Extract the (x, y) coordinate from the center of the cell holding the provided text.  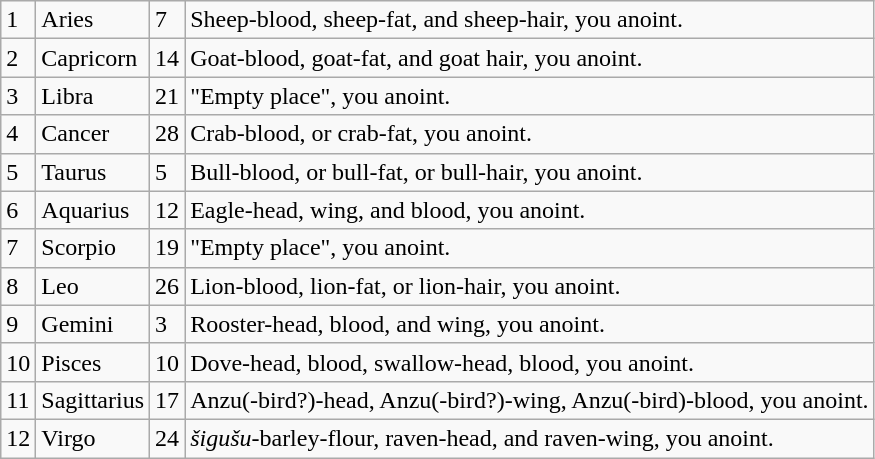
šigušu-barley-flour, raven-head, and raven-wing, you anoint. (530, 438)
Taurus (93, 172)
Capricorn (93, 58)
26 (168, 286)
Aries (93, 20)
8 (18, 286)
6 (18, 210)
Pisces (93, 362)
4 (18, 134)
Bull-blood, or bull-fat, or bull-hair, you anoint. (530, 172)
24 (168, 438)
Eagle-head, wing, and blood, you anoint. (530, 210)
Goat-blood, goat-fat, and goat hair, you anoint. (530, 58)
Gemini (93, 324)
Virgo (93, 438)
Sagittarius (93, 400)
Sheep-blood, sheep-fat, and sheep-hair, you anoint. (530, 20)
Cancer (93, 134)
Anzu(-bird?)-head, Anzu(-bird?)-wing, Anzu(-bird)-blood, you anoint. (530, 400)
Aquarius (93, 210)
28 (168, 134)
Lion-blood, lion-fat, or lion-hair, you anoint. (530, 286)
2 (18, 58)
17 (168, 400)
19 (168, 248)
Dove-head, blood, swallow-head, blood, you anoint. (530, 362)
11 (18, 400)
1 (18, 20)
9 (18, 324)
14 (168, 58)
Rooster-head, blood, and wing, you anoint. (530, 324)
Leo (93, 286)
21 (168, 96)
Crab-blood, or crab-fat, you anoint. (530, 134)
Libra (93, 96)
Scorpio (93, 248)
